Provide the (x, y) coordinate of the cell's center where the given text is located.  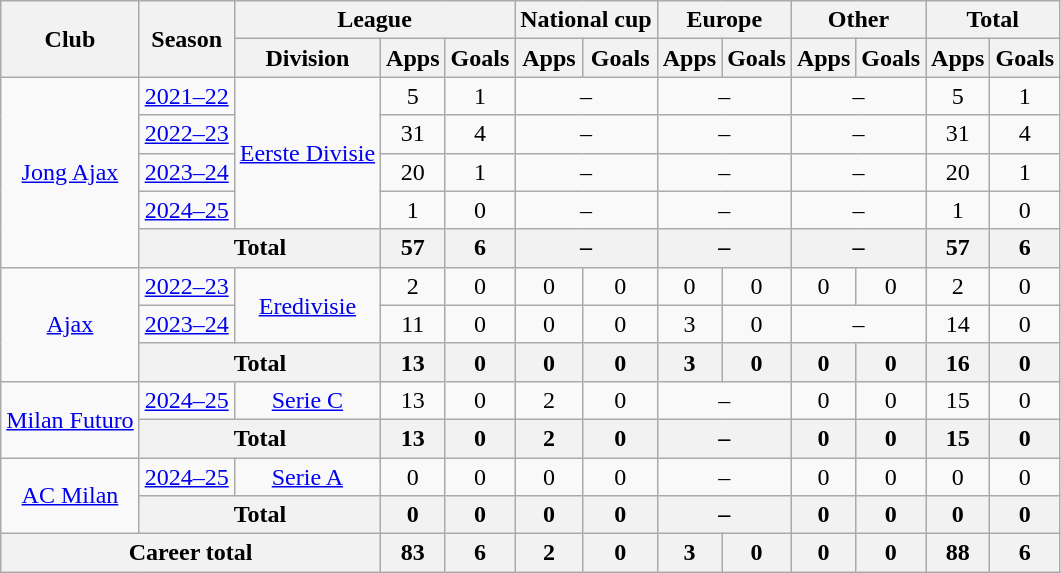
Ajax (70, 324)
Jong Ajax (70, 172)
Eerste Divisie (307, 153)
11 (413, 324)
Season (186, 39)
83 (413, 553)
Club (70, 39)
Eredivisie (307, 305)
Europe (724, 20)
League (374, 20)
Career total (191, 553)
88 (958, 553)
14 (958, 324)
Other (858, 20)
AC Milan (70, 496)
Division (307, 58)
Milan Futuro (70, 419)
National cup (586, 20)
16 (958, 362)
2021–22 (186, 96)
Serie C (307, 400)
Serie A (307, 477)
